Return [x, y] of the center of cell containing provided text 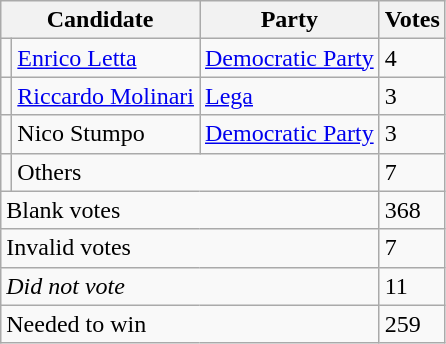
Blank votes [190, 210]
Candidate [100, 20]
Riccardo Molinari [106, 96]
Lega [290, 96]
259 [412, 324]
Needed to win [190, 324]
Invalid votes [190, 248]
Others [196, 172]
Nico Stumpo [106, 134]
Votes [412, 20]
11 [412, 286]
Enrico Letta [106, 58]
Did not vote [190, 286]
368 [412, 210]
4 [412, 58]
Party [290, 20]
